Pinpoint the cell where the given text exists, returning its [X, Y] midpoint coordinate. 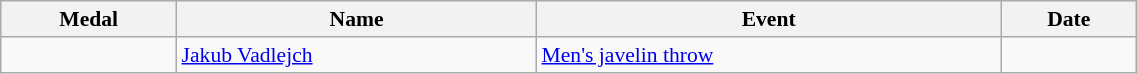
Event [769, 19]
Medal [89, 19]
Jakub Vadlejch [357, 55]
Date [1069, 19]
Name [357, 19]
Men's javelin throw [769, 55]
